Extract the (x, y) coordinate from the center of the cell holding the provided text.  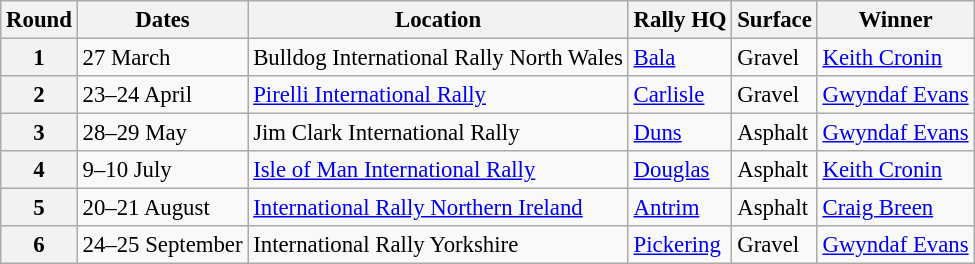
Dates (162, 20)
Location (438, 20)
Bala (680, 58)
24–25 September (162, 245)
Jim Clark International Rally (438, 133)
6 (39, 245)
28–29 May (162, 133)
Carlisle (680, 95)
Duns (680, 133)
9–10 July (162, 170)
2 (39, 95)
Rally HQ (680, 20)
3 (39, 133)
Round (39, 20)
4 (39, 170)
Pirelli International Rally (438, 95)
Antrim (680, 208)
23–24 April (162, 95)
Douglas (680, 170)
27 March (162, 58)
Winner (896, 20)
Isle of Man International Rally (438, 170)
5 (39, 208)
Bulldog International Rally North Wales (438, 58)
Surface (774, 20)
International Rally Yorkshire (438, 245)
International Rally Northern Ireland (438, 208)
1 (39, 58)
Craig Breen (896, 208)
Pickering (680, 245)
20–21 August (162, 208)
